Output the (X, Y) coordinate of the center of the cell containing the given text.  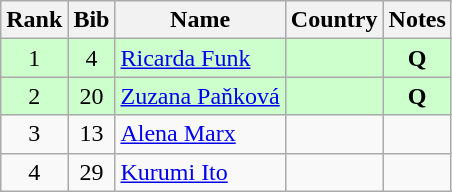
Kurumi Ito (200, 172)
Rank (34, 20)
Name (200, 20)
3 (34, 134)
13 (92, 134)
2 (34, 96)
Zuzana Paňková (200, 96)
Alena Marx (200, 134)
20 (92, 96)
Country (334, 20)
Ricarda Funk (200, 58)
1 (34, 58)
Notes (417, 20)
Bib (92, 20)
29 (92, 172)
